Provide the (x, y) coordinate of the cell's center where the given text is located.  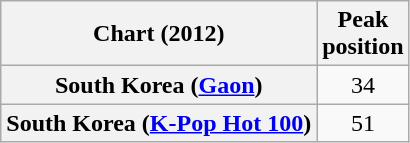
Peakposition (363, 34)
South Korea (Gaon) (159, 85)
South Korea (K-Pop Hot 100) (159, 123)
34 (363, 85)
Chart (2012) (159, 34)
51 (363, 123)
